Pinpoint the cell where the given text exists, returning its [x, y] midpoint coordinate. 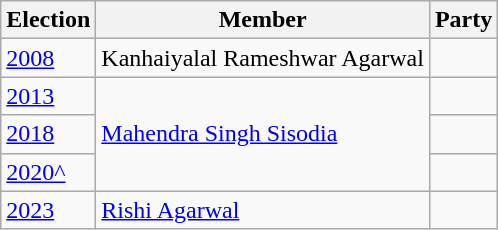
2013 [48, 96]
2020^ [48, 172]
Mahendra Singh Sisodia [263, 134]
2018 [48, 134]
Election [48, 20]
Party [463, 20]
Member [263, 20]
Kanhaiyalal Rameshwar Agarwal [263, 58]
Rishi Agarwal [263, 210]
2023 [48, 210]
2008 [48, 58]
